Extract the (x, y) coordinate from the center of the cell holding the provided text.  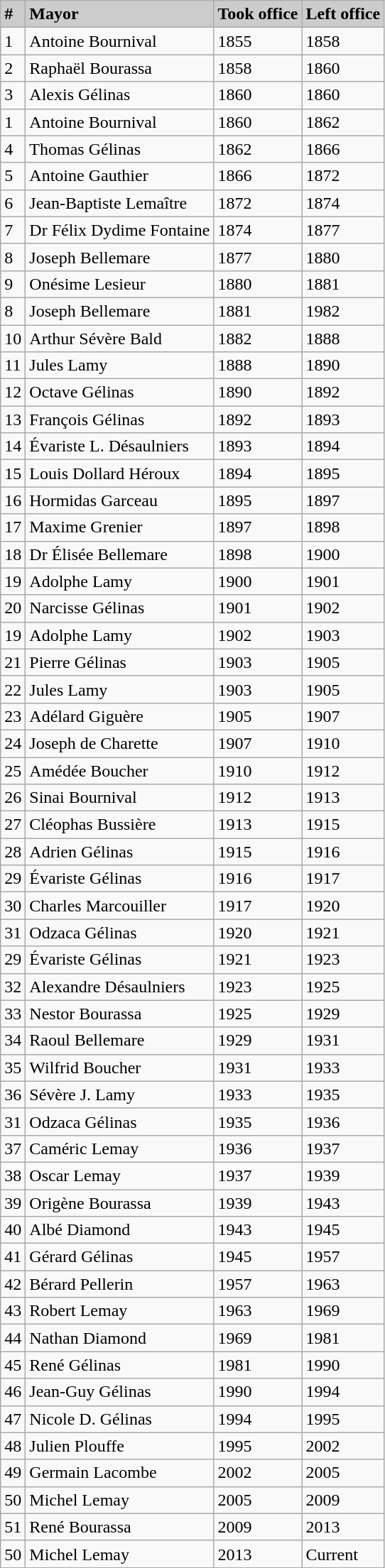
Dr Félix Dydime Fontaine (119, 230)
Maxime Grenier (119, 527)
48 (13, 1446)
Charles Marcouiller (119, 906)
6 (13, 203)
Octave Gélinas (119, 393)
11 (13, 366)
Amédée Boucher (119, 770)
20 (13, 608)
Sinai Bournival (119, 798)
Sévère J. Lamy (119, 1095)
10 (13, 339)
1982 (343, 311)
Narcisse Gélinas (119, 608)
26 (13, 798)
36 (13, 1095)
1855 (258, 41)
Antoine Gauthier (119, 176)
45 (13, 1365)
4 (13, 149)
Dr Élisée Bellemare (119, 554)
51 (13, 1527)
Raphaël Bourassa (119, 68)
Jean-Guy Gélinas (119, 1392)
22 (13, 689)
9 (13, 284)
# (13, 14)
14 (13, 446)
Cléophas Bussière (119, 825)
Current (343, 1554)
Alexandre Désaulniers (119, 987)
Hormidas Garceau (119, 500)
7 (13, 230)
Left office (343, 14)
5 (13, 176)
Alexis Gélinas (119, 95)
41 (13, 1257)
René Gélinas (119, 1365)
49 (13, 1473)
Took office (258, 14)
Arthur Sévère Bald (119, 339)
30 (13, 906)
13 (13, 420)
Thomas Gélinas (119, 149)
Julien Plouffe (119, 1446)
Adrien Gélinas (119, 852)
Mayor (119, 14)
Wilfrid Boucher (119, 1068)
Raoul Bellemare (119, 1041)
Robert Lemay (119, 1311)
33 (13, 1014)
François Gélinas (119, 420)
15 (13, 473)
34 (13, 1041)
25 (13, 770)
16 (13, 500)
12 (13, 393)
21 (13, 662)
Adélard Giguère (119, 716)
46 (13, 1392)
Louis Dollard Héroux (119, 473)
Bérard Pellerin (119, 1284)
43 (13, 1311)
28 (13, 852)
24 (13, 743)
37 (13, 1148)
1882 (258, 339)
47 (13, 1419)
44 (13, 1338)
Nicole D. Gélinas (119, 1419)
René Bourassa (119, 1527)
Caméric Lemay (119, 1148)
Nestor Bourassa (119, 1014)
Évariste L. Désaulniers (119, 446)
2 (13, 68)
Joseph de Charette (119, 743)
17 (13, 527)
Nathan Diamond (119, 1338)
Pierre Gélinas (119, 662)
Gérard Gélinas (119, 1257)
3 (13, 95)
23 (13, 716)
39 (13, 1203)
35 (13, 1068)
Germain Lacombe (119, 1473)
Oscar Lemay (119, 1175)
Onésime Lesieur (119, 284)
42 (13, 1284)
Origène Bourassa (119, 1203)
32 (13, 987)
38 (13, 1175)
40 (13, 1230)
Albé Diamond (119, 1230)
Jean-Baptiste Lemaître (119, 203)
18 (13, 554)
27 (13, 825)
